For the text-containing cell, return its midpoint in (x, y) coordinate format. 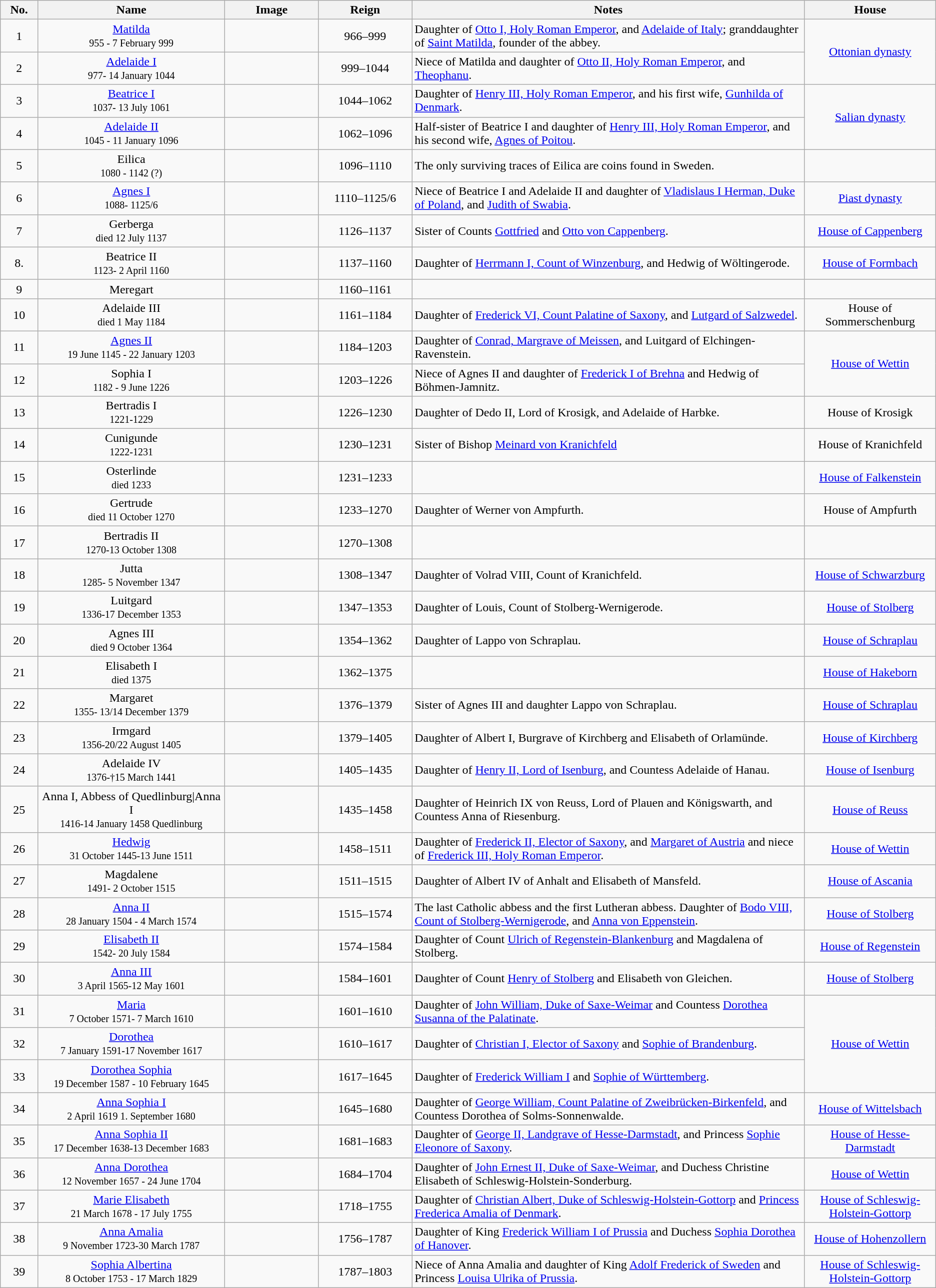
1062–1096 (365, 133)
Image (272, 10)
Bertradis II1270-13 October 1308 (131, 543)
Dorothea Sophia19 December 1587 - 10 February 1645 (131, 1077)
Daughter of Lappo von Schraplau. (608, 640)
Sister of Bishop Meinard von Kranichfeld (608, 445)
House of Krosigk (870, 413)
10 (19, 315)
Sister of Agnes III and daughter Lappo von Schraplau. (608, 705)
30 (19, 979)
Niece of Beatrice I and Adelaide II and daughter of Vladislaus I Herman, Duke of Poland, and Judith of Swabia. (608, 198)
The only surviving traces of Eilica are coins found in Sweden. (608, 166)
Daughter of Albert IV of Anhalt and Elisabeth of Mansfeld. (608, 881)
Eilica1080 - 1142 (?) (131, 166)
Cunigunde1222-1231 (131, 445)
23 (19, 738)
3 (19, 101)
36 (19, 1174)
No. (19, 10)
37 (19, 1207)
21 (19, 673)
16 (19, 510)
House of Schwarzburg (870, 575)
32 (19, 1044)
Agnes I1088- 1125/6 (131, 198)
Piast dynasty (870, 198)
Adelaide II1045 - 11 January 1096 (131, 133)
1405–1435 (365, 770)
House of Kranichfeld (870, 445)
1379–1405 (365, 738)
Daughter of Werner von Ampfurth. (608, 510)
1376–1379 (365, 705)
8. (19, 263)
Magdalene1491- 2 October 1515 (131, 881)
28 (19, 914)
1515–1574 (365, 914)
Daughter of Volrad VIII, Count of Kranichfeld. (608, 575)
6 (19, 198)
1137–1160 (365, 263)
Daughter of Louis, Count of Stolberg-Wernigerode. (608, 608)
39 (19, 1272)
House (870, 10)
Daughter of George William, Count Palatine of Zweibrücken-Birkenfeld, and Countess Dorothea of Solms-Sonnenwalde. (608, 1109)
Sister of Counts Gottfried and Otto von Cappenberg. (608, 231)
Elisabeth Idied 1375 (131, 673)
34 (19, 1109)
Notes (608, 10)
1 (19, 36)
1362–1375 (365, 673)
5 (19, 166)
House of Cappenberg (870, 231)
Daughter of Frederick William I and Sophie of Württemberg. (608, 1077)
Name (131, 10)
Reign (365, 10)
Sophia Albertina8 October 1753 - 17 March 1829 (131, 1272)
Adelaide IV1376-†15 March 1441 (131, 770)
House of Ampfurth (870, 510)
38 (19, 1239)
Anna II28 January 1504 - 4 March 1574 (131, 914)
Daughter of Henry II, Lord of Isenburg, and Countess Adelaide of Hanau. (608, 770)
1184–1203 (365, 347)
1230–1231 (365, 445)
24 (19, 770)
1610–1617 (365, 1044)
1511–1515 (365, 881)
Marie Elisabeth21 March 1678 - 17 July 1755 (131, 1207)
Daughter of George II, Landgrave of Hesse-Darmstadt, and Princess Sophie Eleonore of Saxony. (608, 1142)
999–1044 (365, 68)
Irmgard1356-20/22 August 1405 (131, 738)
1435–1458 (365, 809)
House of Kirchberg (870, 738)
Daughter of Conrad, Margrave of Meissen, and Luitgard of Elchingen-Ravenstein. (608, 347)
1096–1110 (365, 166)
Daughter of King Frederick William I of Prussia and Duchess Sophia Dorothea of Hanover. (608, 1239)
1458–1511 (365, 849)
1354–1362 (365, 640)
House of Hakeborn (870, 673)
1347–1353 (365, 608)
12 (19, 380)
Daughter of Herrmann I, Count of Winzenburg, and Hedwig of Wöltingerode. (608, 263)
1044–1062 (365, 101)
Meregart (131, 289)
Osterlindedied 1233 (131, 478)
House of Falkenstein (870, 478)
Daughter of Count Ulrich of Regenstein-Blankenburg and Magdalena of Stolberg. (608, 947)
Bertradis I1221-1229 (131, 413)
Daughter of Christian I, Elector of Saxony and Sophie of Brandenburg. (608, 1044)
House of Sommerschenburg (870, 315)
Beatrice II1123- 2 April 1160 (131, 263)
1270–1308 (365, 543)
Half-sister of Beatrice I and daughter of Henry III, Holy Roman Emperor, and his second wife, Agnes of Poitou. (608, 133)
Daughter of Albert I, Burgrave of Kirchberg and Elisabeth of Orlamünde. (608, 738)
Agnes IIIdied 9 October 1364 (131, 640)
The last Catholic abbess and the first Lutheran abbess. Daughter of Bodo VIII, Count of Stolberg-Wernigerode, and Anna von Eppenstein. (608, 914)
House of Regenstein (870, 947)
House of Wittelsbach (870, 1109)
House of Formbach (870, 263)
Margaret1355- 13/14 December 1379 (131, 705)
1160–1161 (365, 289)
Daughter of Count Henry of Stolberg and Elisabeth von Gleichen. (608, 979)
Hedwig31 October 1445-13 June 1511 (131, 849)
9 (19, 289)
22 (19, 705)
Daughter of John Ernest II, Duke of Saxe-Weimar, and Duchess Christine Elisabeth of Schleswig-Holstein-Sonderburg. (608, 1174)
25 (19, 809)
1601–1610 (365, 1012)
1684–1704 (365, 1174)
Daughter of Christian Albert, Duke of Schleswig-Holstein-Gottorp and Princess Frederica Amalia of Denmark. (608, 1207)
27 (19, 881)
2 (19, 68)
Niece of Matilda and daughter of Otto II, Holy Roman Emperor, and Theophanu. (608, 68)
1681–1683 (365, 1142)
1756–1787 (365, 1239)
Niece of Agnes II and daughter of Frederick I of Brehna and Hedwig of Böhmen-Jamnitz. (608, 380)
Daughter of Henry III, Holy Roman Emperor, and his first wife, Gunhilda of Denmark. (608, 101)
Beatrice I1037- 13 July 1061 (131, 101)
15 (19, 478)
1787–1803 (365, 1272)
Adelaide IIIdied 1 May 1184 (131, 315)
18 (19, 575)
House of Hesse-Darmstadt (870, 1142)
17 (19, 543)
966–999 (365, 36)
House of Reuss (870, 809)
20 (19, 640)
1308–1347 (365, 575)
Daughter of Frederick VI, Count Palatine of Saxony, and Lutgard of Salzwedel. (608, 315)
14 (19, 445)
Luitgard1336-17 December 1353 (131, 608)
31 (19, 1012)
1231–1233 (365, 478)
1203–1226 (365, 380)
Anna Dorothea12 November 1657 - 24 June 1704 (131, 1174)
Gerbergadied 12 July 1137 (131, 231)
Anna I, Abbess of Quedlinburg|Anna I1416-14 January 1458 Quedlinburg (131, 809)
Matilda955 - 7 February 999 (131, 36)
1617–1645 (365, 1077)
Anna Sophia I2 April 1619 1. September 1680 (131, 1109)
Salian dynasty (870, 117)
1226–1230 (365, 413)
1161–1184 (365, 315)
1584–1601 (365, 979)
1110–1125/6 (365, 198)
Daughter of John William, Duke of Saxe-Weimar and Countess Dorothea Susanna of the Palatinate. (608, 1012)
Anna Sophia II17 December 1638-13 December 1683 (131, 1142)
Daughter of Dedo II, Lord of Krosigk, and Adelaide of Harbke. (608, 413)
1718–1755 (365, 1207)
1126–1137 (365, 231)
19 (19, 608)
Elisabeth II1542- 20 July 1584 (131, 947)
1574–1584 (365, 947)
Agnes II19 June 1145 - 22 January 1203 (131, 347)
33 (19, 1077)
7 (19, 231)
Daughter of Frederick II, Elector of Saxony, and Margaret of Austria and niece of Frederick III, Holy Roman Emperor. (608, 849)
Daughter of Heinrich IX von Reuss, Lord of Plauen and Königswarth, and Countess Anna of Riesenburg. (608, 809)
Gertrudedied 11 October 1270 (131, 510)
Niece of Anna Amalia and daughter of King Adolf Frederick of Sweden and Princess Louisa Ulrika of Prussia. (608, 1272)
35 (19, 1142)
11 (19, 347)
Dorothea7 January 1591-17 November 1617 (131, 1044)
Anna Amalia9 November 1723-30 March 1787 (131, 1239)
4 (19, 133)
29 (19, 947)
Anna III3 April 1565-12 May 1601 (131, 979)
26 (19, 849)
House of Hohenzollern (870, 1239)
House of Isenburg (870, 770)
Maria7 October 1571- 7 March 1610 (131, 1012)
House of Ascania (870, 881)
Sophia I1182 - 9 June 1226 (131, 380)
Ottonian dynasty (870, 52)
Daughter of Otto I, Holy Roman Emperor, and Adelaide of Italy; granddaughter of Saint Matilda, founder of the abbey. (608, 36)
1645–1680 (365, 1109)
1233–1270 (365, 510)
13 (19, 413)
Adelaide I977- 14 January 1044 (131, 68)
Jutta1285- 5 November 1347 (131, 575)
